Search for the cell housing the specified text and yield its (x, y) center coordinate. 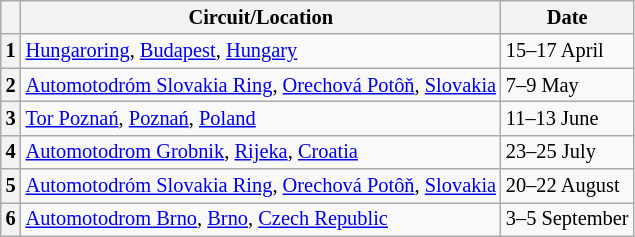
Circuit/Location (261, 17)
6 (11, 219)
Hungaroring, Budapest, Hungary (261, 51)
20–22 August (568, 186)
7–9 May (568, 85)
Date (568, 17)
Automotodrom Grobnik, Rijeka, Croatia (261, 152)
3 (11, 118)
Automotodrom Brno, Brno, Czech Republic (261, 219)
2 (11, 85)
15–17 April (568, 51)
4 (11, 152)
5 (11, 186)
Tor Poznań, Poznań, Poland (261, 118)
1 (11, 51)
11–13 June (568, 118)
3–5 September (568, 219)
23–25 July (568, 152)
